Search for the cell housing the specified text and yield its [x, y] center coordinate. 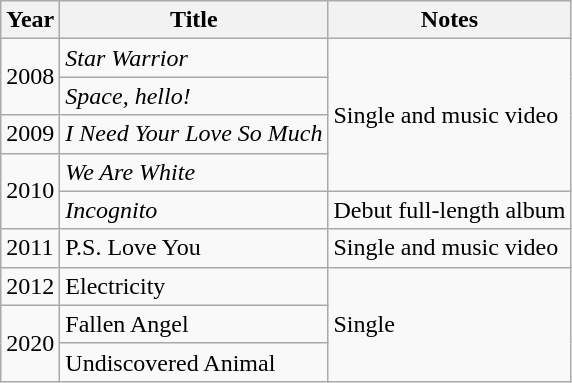
We Are White [194, 172]
Debut full-length album [450, 210]
Star Warrior [194, 58]
Undiscovered Animal [194, 362]
Year [30, 20]
I Need Your Love So Much [194, 134]
2011 [30, 248]
2012 [30, 286]
Space, hello! [194, 96]
Notes [450, 20]
2008 [30, 77]
2009 [30, 134]
2020 [30, 343]
Title [194, 20]
P.S. Love You [194, 248]
Incognito [194, 210]
Electricity [194, 286]
Single [450, 324]
Fallen Angel [194, 324]
2010 [30, 191]
